Pinpoint the cell where the given text exists, returning its (X, Y) midpoint coordinate. 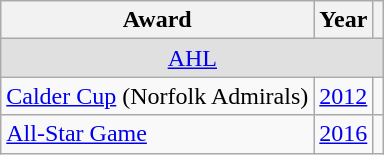
All-Star Game (158, 134)
2012 (344, 96)
Year (344, 20)
Calder Cup (Norfolk Admirals) (158, 96)
Award (158, 20)
AHL (192, 58)
2016 (344, 134)
